From the cell containing the given text, extract its center point as (X, Y) coordinate. 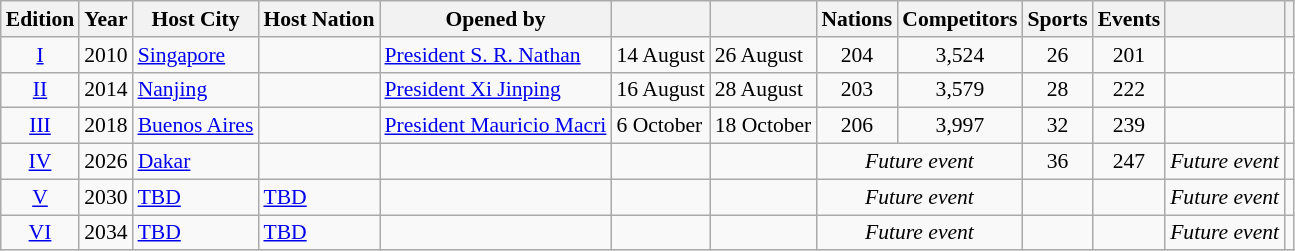
Year (106, 19)
2030 (106, 197)
Buenos Aires (196, 126)
3,997 (960, 126)
3,524 (960, 55)
247 (1129, 162)
3,579 (960, 90)
VI (40, 233)
222 (1129, 90)
Dakar (196, 162)
Competitors (960, 19)
2034 (106, 233)
Host Nation (318, 19)
Opened by (496, 19)
2010 (106, 55)
Nations (856, 19)
16 August (660, 90)
26 (1058, 55)
President Xi Jinping (496, 90)
2026 (106, 162)
239 (1129, 126)
II (40, 90)
36 (1058, 162)
2014 (106, 90)
Edition (40, 19)
III (40, 126)
206 (856, 126)
201 (1129, 55)
14 August (660, 55)
Singapore (196, 55)
28 (1058, 90)
V (40, 197)
28 August (764, 90)
2018 (106, 126)
32 (1058, 126)
Host City (196, 19)
Nanjing (196, 90)
Events (1129, 19)
Sports (1058, 19)
26 August (764, 55)
IV (40, 162)
President Mauricio Macri (496, 126)
President S. R. Nathan (496, 55)
6 October (660, 126)
203 (856, 90)
18 October (764, 126)
I (40, 55)
204 (856, 55)
